Return (X, Y) of the center of cell containing provided text 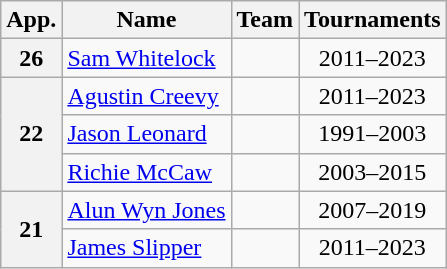
App. (32, 20)
2007–2019 (373, 210)
Name (146, 20)
James Slipper (146, 248)
Tournaments (373, 20)
21 (32, 229)
22 (32, 134)
Richie McCaw (146, 172)
Agustin Creevy (146, 96)
Jason Leonard (146, 134)
26 (32, 58)
2003–2015 (373, 172)
Sam Whitelock (146, 58)
1991–2003 (373, 134)
Team (265, 20)
Alun Wyn Jones (146, 210)
